For the text-containing cell, return its midpoint in (X, Y) coordinate format. 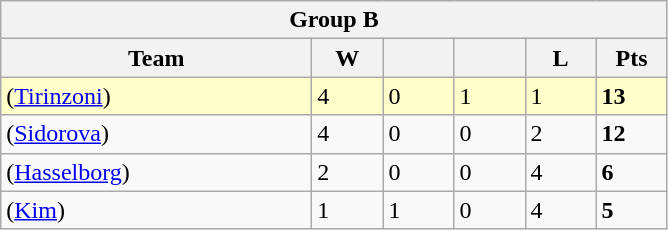
(Hasselborg) (156, 172)
6 (632, 172)
Team (156, 58)
Pts (632, 58)
13 (632, 96)
12 (632, 134)
Group B (334, 20)
(Sidorova) (156, 134)
L (560, 58)
(Kim) (156, 210)
(Tirinzoni) (156, 96)
5 (632, 210)
W (348, 58)
